Return the (X, Y) coordinate for the center point of the cell that contains the specified text.  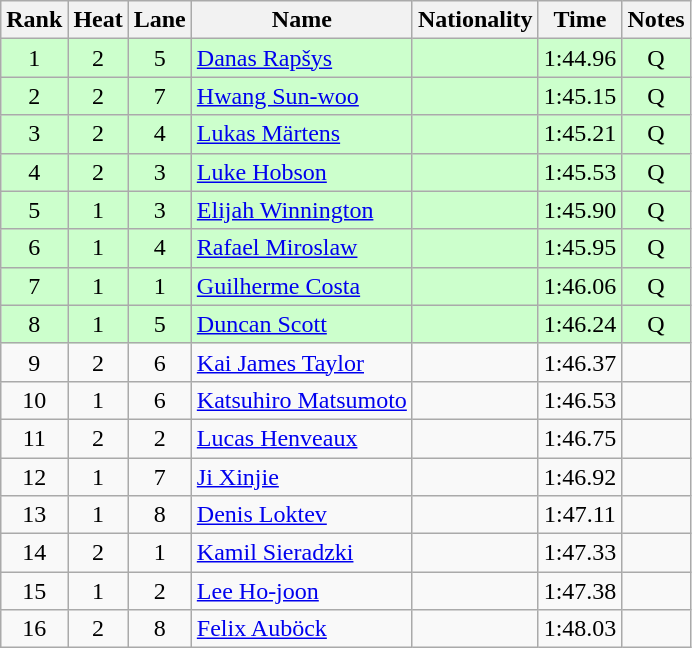
1:46.75 (580, 438)
Denis Loktev (302, 515)
10 (34, 400)
1:46.92 (580, 477)
1:45.95 (580, 248)
1:47.11 (580, 515)
Rank (34, 20)
16 (34, 629)
Name (302, 20)
Kai James Taylor (302, 362)
11 (34, 438)
1:47.33 (580, 553)
Hwang Sun-woo (302, 96)
Luke Hobson (302, 172)
Felix Auböck (302, 629)
1:45.21 (580, 134)
Notes (656, 20)
Duncan Scott (302, 324)
12 (34, 477)
14 (34, 553)
Lukas Märtens (302, 134)
1:44.96 (580, 58)
1:47.38 (580, 591)
Katsuhiro Matsumoto (302, 400)
Guilherme Costa (302, 286)
1:46.24 (580, 324)
Time (580, 20)
13 (34, 515)
15 (34, 591)
Danas Rapšys (302, 58)
1:45.90 (580, 210)
9 (34, 362)
Lane (160, 20)
Lee Ho-joon (302, 591)
Lucas Henveaux (302, 438)
Heat (98, 20)
Rafael Miroslaw (302, 248)
1:46.53 (580, 400)
Kamil Sieradzki (302, 553)
1:45.53 (580, 172)
1:48.03 (580, 629)
Nationality (475, 20)
1:46.37 (580, 362)
1:45.15 (580, 96)
1:46.06 (580, 286)
Ji Xinjie (302, 477)
Elijah Winnington (302, 210)
